Return [X, Y] of the center of cell containing provided text 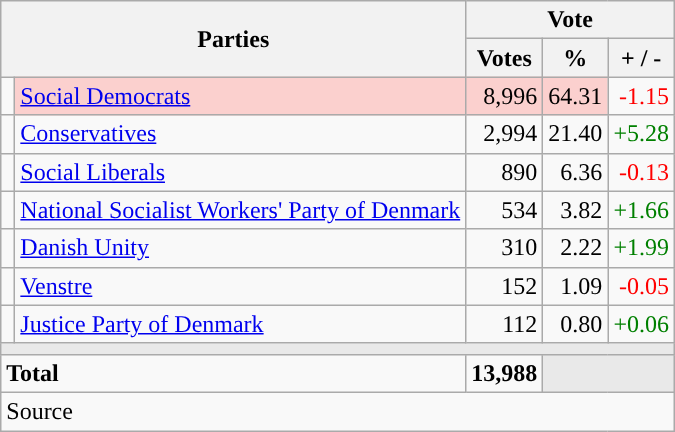
National Socialist Workers' Party of Denmark [240, 210]
2.22 [576, 248]
Social Liberals [240, 172]
+0.06 [642, 324]
534 [504, 210]
13,988 [504, 373]
% [576, 58]
-1.15 [642, 96]
Conservatives [240, 134]
Total [234, 373]
-0.05 [642, 286]
+ / - [642, 58]
310 [504, 248]
+1.66 [642, 210]
3.82 [576, 210]
21.40 [576, 134]
Parties [234, 39]
Vote [570, 20]
Source [338, 411]
8,996 [504, 96]
112 [504, 324]
1.09 [576, 286]
Venstre [240, 286]
890 [504, 172]
152 [504, 286]
+1.99 [642, 248]
6.36 [576, 172]
Social Democrats [240, 96]
64.31 [576, 96]
Danish Unity [240, 248]
-0.13 [642, 172]
Votes [504, 58]
0.80 [576, 324]
+5.28 [642, 134]
2,994 [504, 134]
Justice Party of Denmark [240, 324]
